Extract the [X, Y] coordinate from the center of the cell holding the provided text.  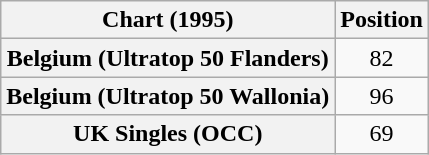
Belgium (Ultratop 50 Flanders) [168, 58]
UK Singles (OCC) [168, 134]
Chart (1995) [168, 20]
69 [382, 134]
82 [382, 58]
96 [382, 96]
Belgium (Ultratop 50 Wallonia) [168, 96]
Position [382, 20]
